Provide the (x, y) coordinate of the cell's center where the given text is located.  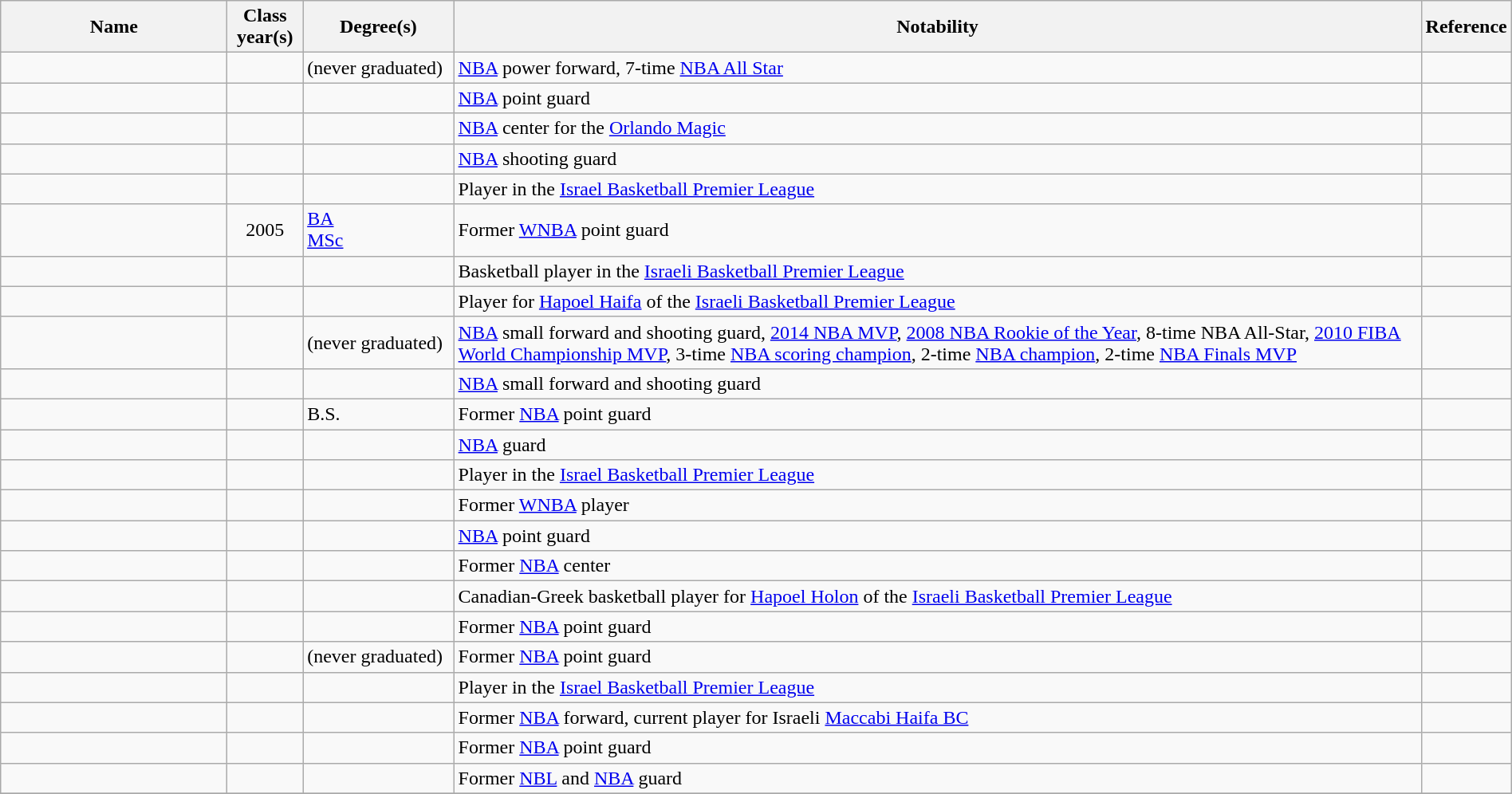
NBA center for the Orlando Magic (938, 128)
Reference (1466, 27)
Former NBA center (938, 566)
Former NBA forward, current player for Israeli Maccabi Haifa BC (938, 717)
Canadian-Greek basketball player for Hapoel Holon of the Israeli Basketball Premier League (938, 596)
Degree(s) (378, 27)
Name (114, 27)
2005 (265, 230)
NBA shooting guard (938, 159)
Class year(s) (265, 27)
NBA power forward, 7-time NBA All Star (938, 68)
B.S. (378, 414)
Former WNBA point guard (938, 230)
Former NBL and NBA guard (938, 778)
NBA small forward and shooting guard (938, 383)
Notability (938, 27)
Player for Hapoel Haifa of the Israeli Basketball Premier League (938, 301)
NBA guard (938, 444)
BAMSc (378, 230)
Basketball player in the Israeli Basketball Premier League (938, 271)
Former WNBA player (938, 505)
